Locate the cell with the specified text and output its (X, Y) center coordinate. 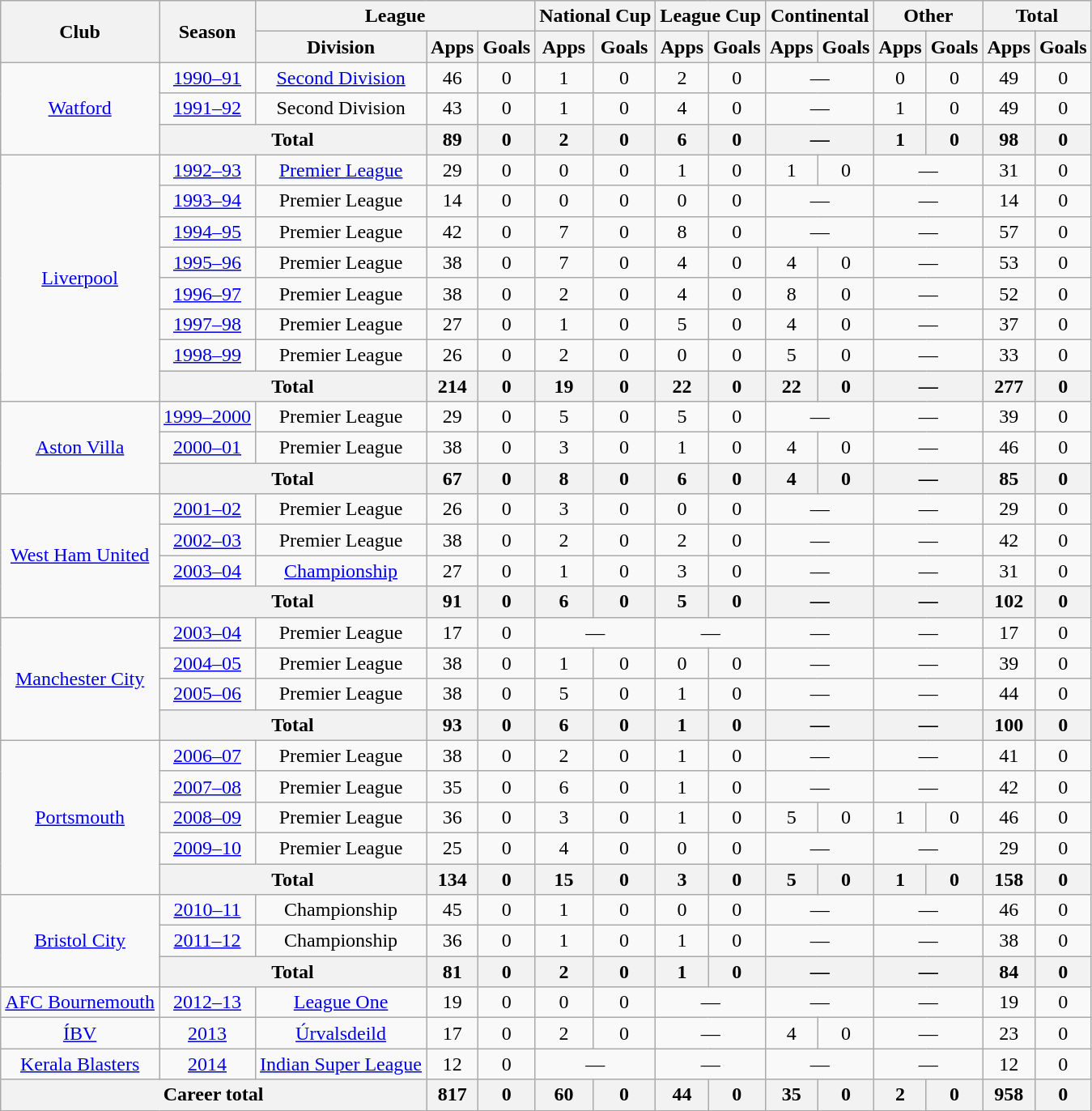
Other (928, 16)
League Cup (711, 16)
2011–12 (207, 941)
Manchester City (80, 679)
89 (453, 139)
100 (1009, 725)
958 (1009, 1095)
52 (1009, 293)
1996–97 (207, 293)
Úrvalsdeild (342, 1033)
2014 (207, 1064)
15 (564, 879)
Portsmouth (80, 817)
91 (453, 602)
Liverpool (80, 278)
2007–08 (207, 786)
23 (1009, 1033)
45 (453, 910)
1990–91 (207, 78)
2002–03 (207, 540)
1994–95 (207, 232)
1991–92 (207, 109)
1993–94 (207, 201)
41 (1009, 756)
Division (342, 47)
43 (453, 109)
134 (453, 879)
84 (1009, 972)
League One (342, 1002)
Indian Super League (342, 1064)
National Cup (596, 16)
2006–07 (207, 756)
2005–06 (207, 694)
60 (564, 1095)
1998–99 (207, 355)
37 (1009, 324)
2000–01 (207, 448)
Aston Villa (80, 448)
2009–10 (207, 848)
League (395, 16)
Career total (214, 1095)
ÍBV (80, 1033)
214 (453, 386)
1997–98 (207, 324)
1992–93 (207, 170)
2001–02 (207, 509)
57 (1009, 232)
93 (453, 725)
Club (80, 32)
2012–13 (207, 1002)
1999–2000 (207, 417)
81 (453, 972)
158 (1009, 879)
Kerala Blasters (80, 1064)
33 (1009, 355)
2013 (207, 1033)
Watford (80, 109)
67 (453, 479)
85 (1009, 479)
102 (1009, 602)
Continental (820, 16)
Season (207, 32)
53 (1009, 262)
25 (453, 848)
2004–05 (207, 663)
AFC Bournemouth (80, 1002)
2008–09 (207, 817)
277 (1009, 386)
98 (1009, 139)
West Ham United (80, 555)
1995–96 (207, 262)
Bristol City (80, 941)
2010–11 (207, 910)
817 (453, 1095)
